Return the (X, Y) coordinate for the center point of the cell that contains the specified text.  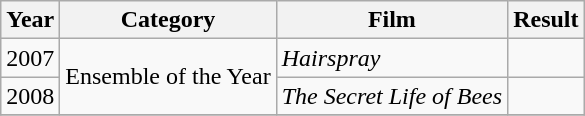
The Secret Life of Bees (392, 96)
2008 (30, 96)
Hairspray (392, 58)
Category (168, 20)
Result (546, 20)
Film (392, 20)
Ensemble of the Year (168, 77)
Year (30, 20)
2007 (30, 58)
